Pinpoint the cell where the given text exists, returning its [x, y] midpoint coordinate. 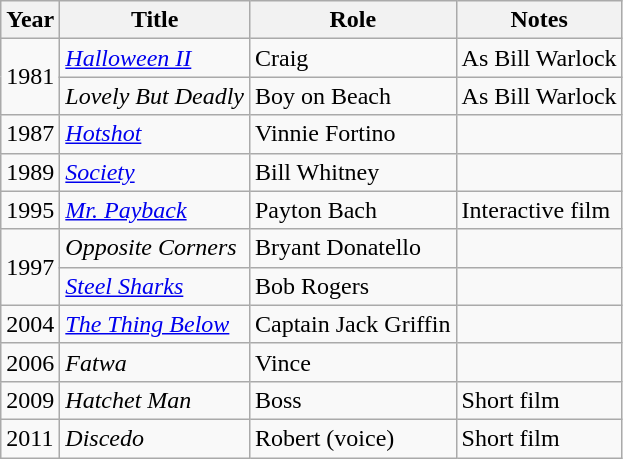
Robert (voice) [352, 438]
1981 [30, 77]
Year [30, 20]
Discedo [155, 438]
Hatchet Man [155, 400]
1989 [30, 172]
Notes [539, 20]
Society [155, 172]
Lovely But Deadly [155, 96]
Boy on Beach [352, 96]
Opposite Corners [155, 248]
Mr. Payback [155, 210]
Bryant Donatello [352, 248]
2006 [30, 362]
2009 [30, 400]
The Thing Below [155, 324]
2004 [30, 324]
Title [155, 20]
Steel Sharks [155, 286]
Halloween II [155, 58]
Captain Jack Griffin [352, 324]
Craig [352, 58]
2011 [30, 438]
Bob Rogers [352, 286]
Fatwa [155, 362]
Vince [352, 362]
1987 [30, 134]
Hotshot [155, 134]
Boss [352, 400]
1997 [30, 267]
Vinnie Fortino [352, 134]
Role [352, 20]
Bill Whitney [352, 172]
Payton Bach [352, 210]
1995 [30, 210]
Interactive film [539, 210]
